From the cell containing the given text, extract its center point as [x, y] coordinate. 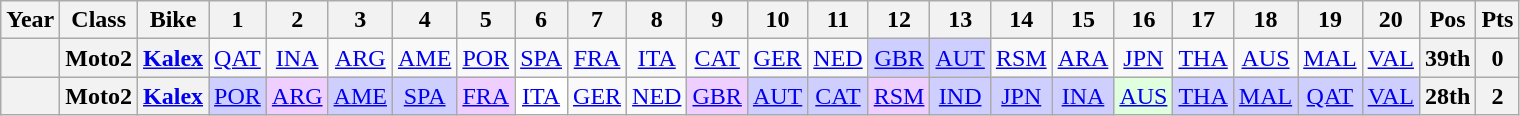
18 [1265, 20]
28th [1447, 96]
15 [1083, 20]
13 [960, 20]
9 [717, 20]
6 [542, 20]
8 [657, 20]
IND [960, 96]
39th [1447, 58]
Class [99, 20]
11 [838, 20]
0 [1498, 58]
ARA [1083, 58]
Pts [1498, 20]
Pos [1447, 20]
3 [360, 20]
4 [424, 20]
19 [1330, 20]
10 [777, 20]
Year [30, 20]
7 [598, 20]
16 [1144, 20]
20 [1390, 20]
Bike [174, 20]
5 [486, 20]
1 [238, 20]
17 [1203, 20]
14 [1021, 20]
12 [899, 20]
